Detect which cell encompasses the target text, then output its (X, Y) center coordinate. 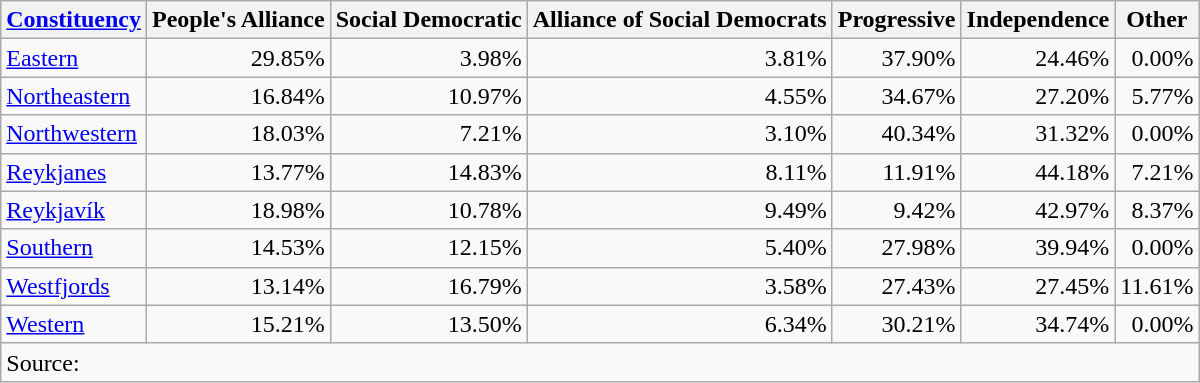
Social Democratic (428, 20)
Constituency (74, 20)
4.55% (680, 96)
8.11% (680, 172)
39.94% (1038, 248)
Northwestern (74, 134)
40.34% (896, 134)
29.85% (238, 58)
44.18% (1038, 172)
27.43% (896, 286)
13.14% (238, 286)
Western (74, 324)
3.98% (428, 58)
Other (1157, 20)
6.34% (680, 324)
Northeastern (74, 96)
27.45% (1038, 286)
31.32% (1038, 134)
Progressive (896, 20)
18.03% (238, 134)
Westfjords (74, 286)
11.91% (896, 172)
People's Alliance (238, 20)
10.78% (428, 210)
3.58% (680, 286)
Eastern (74, 58)
16.84% (238, 96)
15.21% (238, 324)
Source: (600, 362)
24.46% (1038, 58)
18.98% (238, 210)
37.90% (896, 58)
Independence (1038, 20)
16.79% (428, 286)
13.50% (428, 324)
10.97% (428, 96)
Alliance of Social Democrats (680, 20)
42.97% (1038, 210)
5.77% (1157, 96)
34.74% (1038, 324)
30.21% (896, 324)
13.77% (238, 172)
12.15% (428, 248)
Reykjavík (74, 210)
9.49% (680, 210)
27.98% (896, 248)
3.81% (680, 58)
14.83% (428, 172)
Reykjanes (74, 172)
11.61% (1157, 286)
5.40% (680, 248)
3.10% (680, 134)
Southern (74, 248)
27.20% (1038, 96)
9.42% (896, 210)
14.53% (238, 248)
8.37% (1157, 210)
34.67% (896, 96)
